For the text-containing cell, return its midpoint in [x, y] coordinate format. 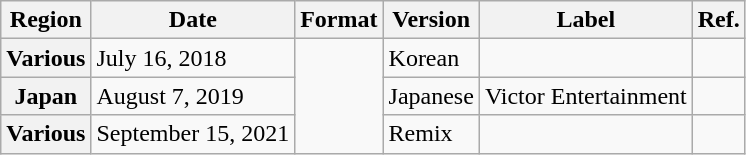
Japanese [431, 96]
Ref. [718, 20]
September 15, 2021 [193, 134]
July 16, 2018 [193, 58]
Version [431, 20]
Victor Entertainment [586, 96]
Remix [431, 134]
Korean [431, 58]
Japan [46, 96]
August 7, 2019 [193, 96]
Region [46, 20]
Label [586, 20]
Date [193, 20]
Format [339, 20]
